Scan for the cell matching the given text and deliver its (X, Y) coordinate at center. 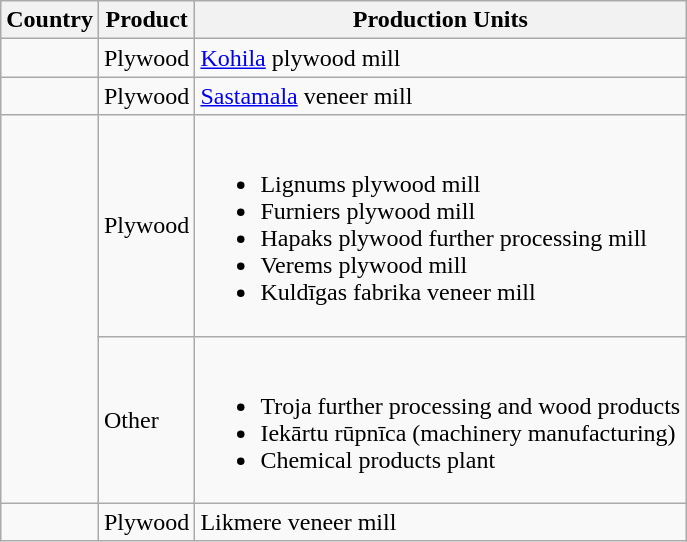
Sastamala veneer mill (440, 96)
Lignums plywood millFurniers plywood millHapaks plywood further processing millVerems plywood millKuldīgas fabrika veneer mill (440, 226)
Kohila plywood mill (440, 58)
Other (146, 420)
Production Units (440, 20)
Product (146, 20)
Troja further processing and wood productsIekārtu rūpnīca (machinery manufacturing)Chemical products plant (440, 420)
Likmere veneer mill (440, 522)
Country (50, 20)
